Capture the cell that displays the provided text and extract its [x, y] central coordinate. 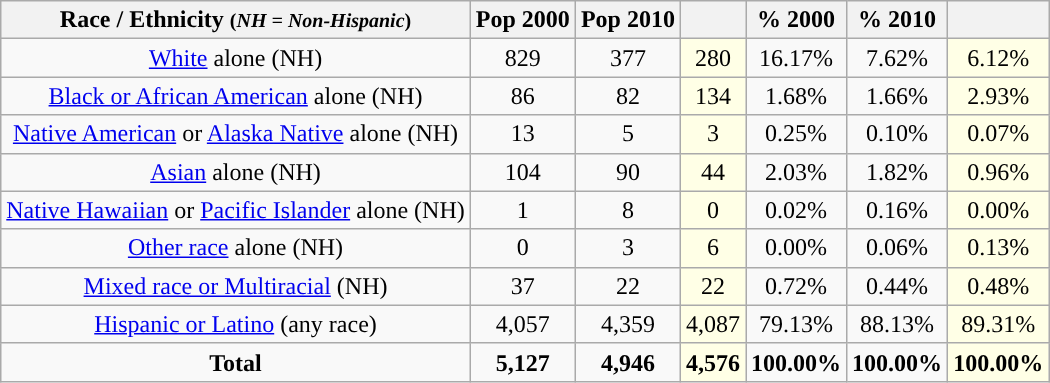
0.72% [796, 286]
377 [628, 58]
Asian alone (NH) [236, 172]
Black or African American alone (NH) [236, 96]
0.25% [796, 134]
104 [522, 172]
280 [712, 58]
0.16% [898, 210]
88.13% [898, 324]
0.07% [998, 134]
6 [712, 248]
4,946 [628, 362]
1.82% [898, 172]
% 2000 [796, 20]
82 [628, 96]
13 [522, 134]
Pop 2010 [628, 20]
8 [628, 210]
79.13% [796, 324]
Total [236, 362]
Mixed race or Multiracial (NH) [236, 286]
0.48% [998, 286]
4,087 [712, 324]
6.12% [998, 58]
Native American or Alaska Native alone (NH) [236, 134]
0.44% [898, 286]
0.13% [998, 248]
37 [522, 286]
2.93% [998, 96]
86 [522, 96]
0.96% [998, 172]
4,057 [522, 324]
0.10% [898, 134]
44 [712, 172]
White alone (NH) [236, 58]
1.68% [796, 96]
Hispanic or Latino (any race) [236, 324]
5 [628, 134]
Other race alone (NH) [236, 248]
4,359 [628, 324]
7.62% [898, 58]
0.02% [796, 210]
4,576 [712, 362]
5,127 [522, 362]
0.06% [898, 248]
89.31% [998, 324]
16.17% [796, 58]
% 2010 [898, 20]
134 [712, 96]
90 [628, 172]
Pop 2000 [522, 20]
1 [522, 210]
1.66% [898, 96]
2.03% [796, 172]
829 [522, 58]
Native Hawaiian or Pacific Islander alone (NH) [236, 210]
Race / Ethnicity (NH = Non-Hispanic) [236, 20]
